Pinpoint the cell where the given text exists, returning its [x, y] midpoint coordinate. 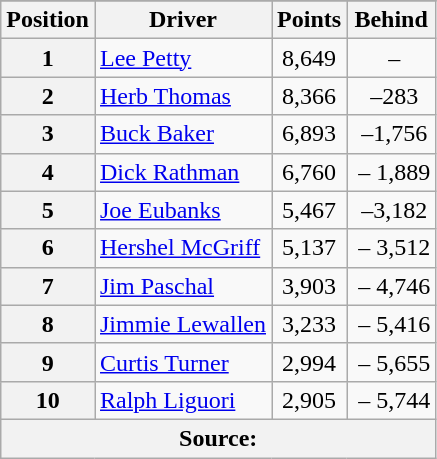
5,137 [310, 248]
4 [48, 172]
– 4,746 [392, 286]
Lee Petty [182, 58]
– 3,512 [392, 248]
Driver [182, 20]
– 1,889 [392, 172]
2,905 [310, 400]
Herb Thomas [182, 96]
3,233 [310, 324]
–3,182 [392, 210]
–283 [392, 96]
7 [48, 286]
9 [48, 362]
10 [48, 400]
– 5,655 [392, 362]
Joe Eubanks [182, 210]
5,467 [310, 210]
1 [48, 58]
6,893 [310, 134]
–1,756 [392, 134]
Behind [392, 20]
Position [48, 20]
6,760 [310, 172]
8,366 [310, 96]
Hershel McGriff [182, 248]
Curtis Turner [182, 362]
Jimmie Lewallen [182, 324]
3,903 [310, 286]
Source: [218, 438]
2,994 [310, 362]
– 5,416 [392, 324]
5 [48, 210]
Dick Rathman [182, 172]
– 5,744 [392, 400]
Points [310, 20]
2 [48, 96]
– [392, 58]
8,649 [310, 58]
Ralph Liguori [182, 400]
Jim Paschal [182, 286]
6 [48, 248]
Buck Baker [182, 134]
3 [48, 134]
8 [48, 324]
